Search for the cell housing the specified text and yield its [x, y] center coordinate. 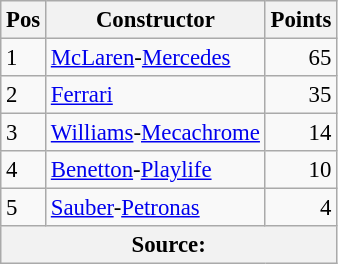
Constructor [156, 20]
10 [300, 170]
Sauber-Petronas [156, 208]
5 [24, 208]
65 [300, 58]
3 [24, 133]
Points [300, 20]
35 [300, 95]
14 [300, 133]
Ferrari [156, 95]
Source: [169, 245]
Benetton-Playlife [156, 170]
1 [24, 58]
Pos [24, 20]
2 [24, 95]
Williams-Mecachrome [156, 133]
McLaren-Mercedes [156, 58]
